Locate the cell with the specified text and output its (x, y) center coordinate. 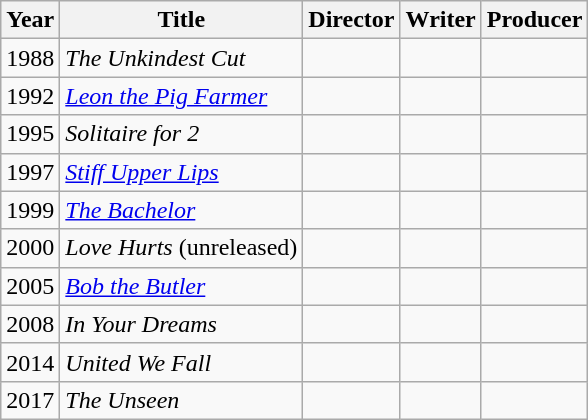
1997 (30, 172)
The Unseen (182, 400)
Solitaire for 2 (182, 134)
The Bachelor (182, 210)
1992 (30, 96)
1988 (30, 58)
Title (182, 20)
Bob the Butler (182, 286)
2000 (30, 248)
United We Fall (182, 362)
1995 (30, 134)
1999 (30, 210)
2014 (30, 362)
Stiff Upper Lips (182, 172)
2017 (30, 400)
Year (30, 20)
Producer (534, 20)
Leon the Pig Farmer (182, 96)
The Unkindest Cut (182, 58)
Director (352, 20)
2005 (30, 286)
Writer (440, 20)
Love Hurts (unreleased) (182, 248)
In Your Dreams (182, 324)
2008 (30, 324)
